From the cell containing the given text, extract its center point as (x, y) coordinate. 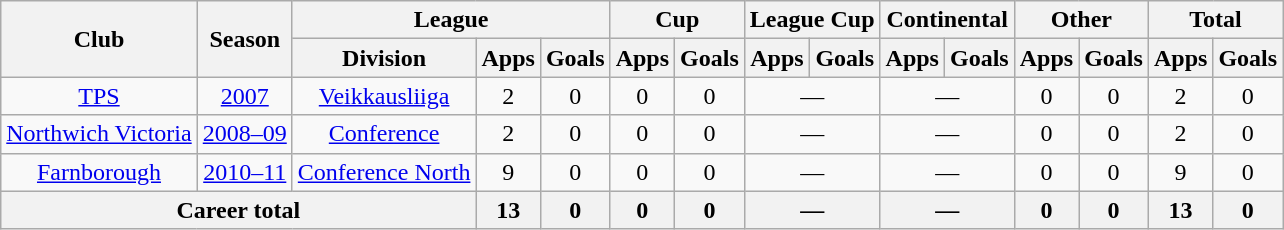
Farnborough (99, 172)
Veikkausliiga (384, 96)
TPS (99, 96)
Club (99, 39)
2008–09 (244, 134)
League (451, 20)
Cup (677, 20)
2007 (244, 96)
Division (384, 58)
Total (1215, 20)
Conference North (384, 172)
Other (1081, 20)
Continental (947, 20)
Northwich Victoria (99, 134)
Career total (238, 210)
League Cup (812, 20)
Conference (384, 134)
2010–11 (244, 172)
Season (244, 39)
